For the text-containing cell, return its midpoint in (X, Y) coordinate format. 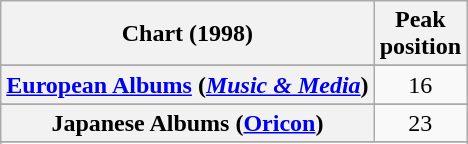
Chart (1998) (188, 34)
Japanese Albums (Oricon) (188, 123)
Peakposition (420, 34)
European Albums (Music & Media) (188, 85)
16 (420, 85)
23 (420, 123)
